Locate the cell with the specified text and output its [x, y] center coordinate. 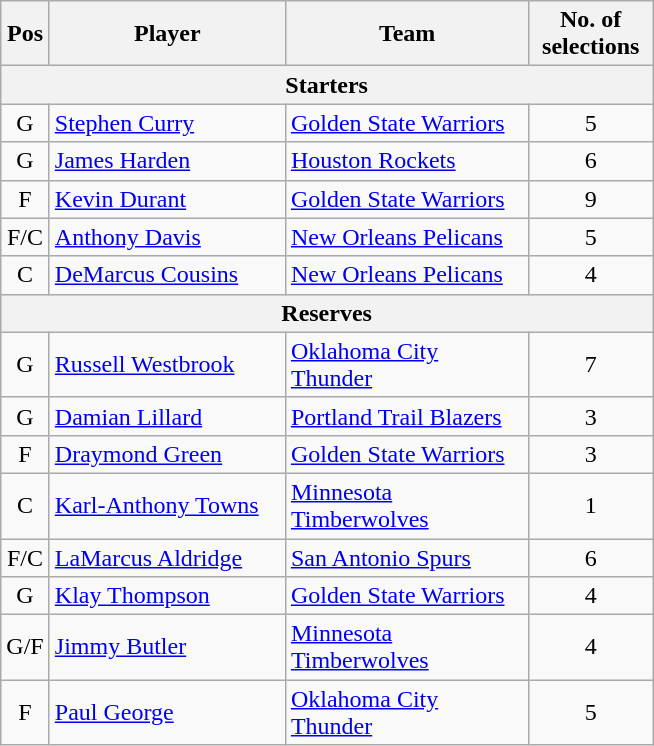
Reserves [327, 313]
No. of selections [591, 34]
Karl-Anthony Towns [167, 506]
Paul George [167, 712]
G/F [26, 648]
Houston Rockets [407, 161]
James Harden [167, 161]
DeMarcus Cousins [167, 275]
Kevin Durant [167, 199]
San Antonio Spurs [407, 557]
Stephen Curry [167, 123]
Damian Lillard [167, 416]
7 [591, 364]
Klay Thompson [167, 596]
9 [591, 199]
Player [167, 34]
Portland Trail Blazers [407, 416]
Jimmy Butler [167, 648]
1 [591, 506]
Russell Westbrook [167, 364]
Pos [26, 34]
LaMarcus Aldridge [167, 557]
Starters [327, 85]
Team [407, 34]
Anthony Davis [167, 237]
Draymond Green [167, 454]
